Return the (X, Y) coordinate for the center point of the cell that contains the specified text.  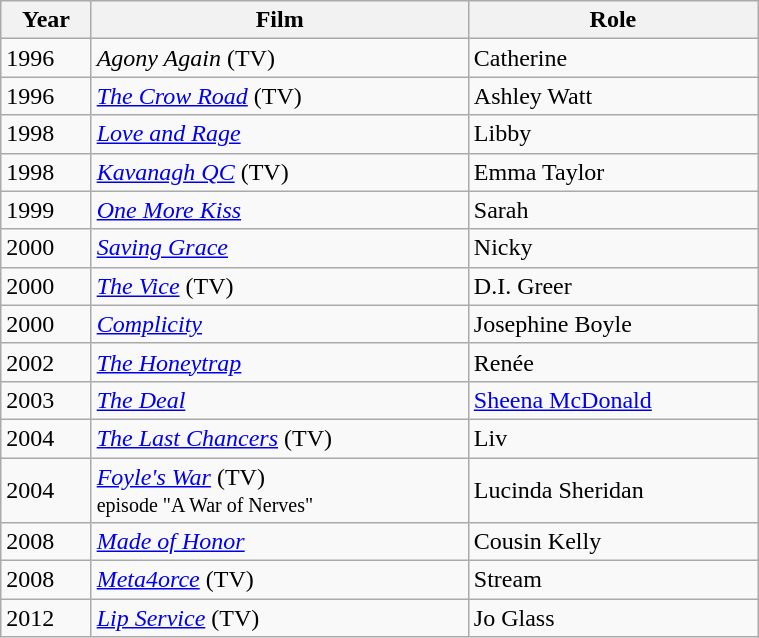
One More Kiss (280, 210)
1999 (46, 210)
Josephine Boyle (612, 324)
Lucinda Sheridan (612, 490)
Foyle's War (TV)episode "A War of Nerves" (280, 490)
Sarah (612, 210)
Love and Rage (280, 134)
Sheena McDonald (612, 400)
D.I. Greer (612, 286)
Jo Glass (612, 618)
The Last Chancers (TV) (280, 438)
Cousin Kelly (612, 542)
2002 (46, 362)
Lip Service (TV) (280, 618)
Stream (612, 580)
Renée (612, 362)
The Deal (280, 400)
Nicky (612, 248)
The Vice (TV) (280, 286)
2003 (46, 400)
Year (46, 20)
2012 (46, 618)
Kavanagh QC (TV) (280, 172)
Catherine (612, 58)
Role (612, 20)
The Crow Road (TV) (280, 96)
Emma Taylor (612, 172)
Libby (612, 134)
Saving Grace (280, 248)
Complicity (280, 324)
The Honeytrap (280, 362)
Agony Again (TV) (280, 58)
Liv (612, 438)
Film (280, 20)
Made of Honor (280, 542)
Meta4orce (TV) (280, 580)
Ashley Watt (612, 96)
